Scan for the cell matching the given text and deliver its (X, Y) coordinate at center. 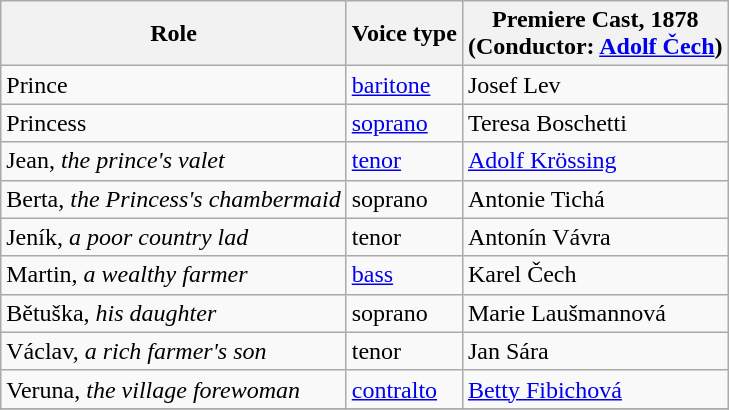
Princess (174, 123)
Role (174, 34)
Josef Lev (595, 85)
Voice type (404, 34)
Antonie Tichá (595, 199)
Jean, the prince's valet (174, 161)
bass (404, 275)
Antonín Vávra (595, 237)
contralto (404, 389)
Bětuška, his daughter (174, 313)
Betty Fibichová (595, 389)
Prince (174, 85)
Martin, a wealthy farmer (174, 275)
Teresa Boschetti (595, 123)
Berta, the Princess's chambermaid (174, 199)
Premiere Cast, 1878(Conductor: Adolf Čech) (595, 34)
baritone (404, 85)
Adolf Krössing (595, 161)
Jeník, a poor country lad (174, 237)
Veruna, the village forewoman (174, 389)
Marie Laušmannová (595, 313)
Václav, a rich farmer's son (174, 351)
Karel Čech (595, 275)
Jan Sára (595, 351)
